Determine the (x, y) coordinate at the center of the cell enclosing the given text.  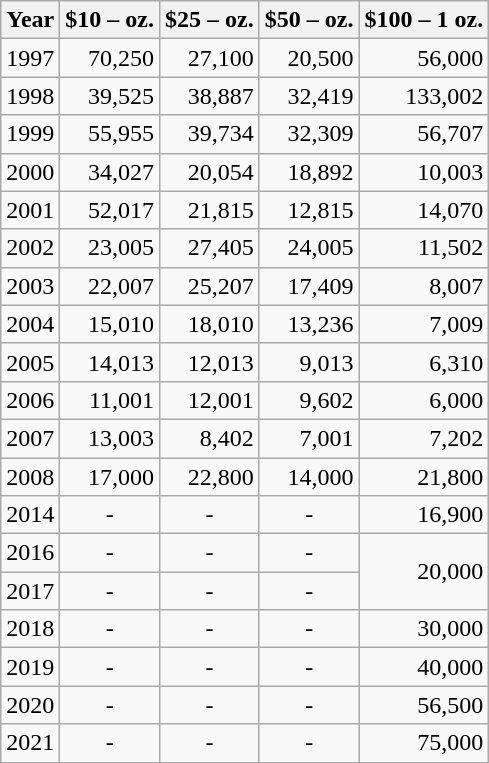
23,005 (110, 248)
18,010 (210, 324)
32,419 (309, 96)
133,002 (424, 96)
2016 (30, 553)
6,310 (424, 362)
56,500 (424, 705)
16,900 (424, 515)
2007 (30, 438)
12,001 (210, 400)
13,236 (309, 324)
14,013 (110, 362)
2017 (30, 591)
8,402 (210, 438)
7,009 (424, 324)
2001 (30, 210)
12,815 (309, 210)
20,500 (309, 58)
$50 – oz. (309, 20)
39,734 (210, 134)
11,001 (110, 400)
2020 (30, 705)
$100 – 1 oz. (424, 20)
27,100 (210, 58)
30,000 (424, 629)
34,027 (110, 172)
20,000 (424, 572)
6,000 (424, 400)
2000 (30, 172)
52,017 (110, 210)
11,502 (424, 248)
2003 (30, 286)
2005 (30, 362)
70,250 (110, 58)
56,000 (424, 58)
Year (30, 20)
2018 (30, 629)
2019 (30, 667)
55,955 (110, 134)
$25 – oz. (210, 20)
9,602 (309, 400)
10,003 (424, 172)
21,800 (424, 477)
12,013 (210, 362)
39,525 (110, 96)
2008 (30, 477)
38,887 (210, 96)
14,000 (309, 477)
$10 – oz. (110, 20)
8,007 (424, 286)
18,892 (309, 172)
13,003 (110, 438)
14,070 (424, 210)
1998 (30, 96)
25,207 (210, 286)
2002 (30, 248)
32,309 (309, 134)
22,800 (210, 477)
56,707 (424, 134)
9,013 (309, 362)
40,000 (424, 667)
17,409 (309, 286)
2014 (30, 515)
7,001 (309, 438)
1997 (30, 58)
17,000 (110, 477)
2006 (30, 400)
27,405 (210, 248)
15,010 (110, 324)
20,054 (210, 172)
1999 (30, 134)
7,202 (424, 438)
22,007 (110, 286)
2021 (30, 743)
75,000 (424, 743)
21,815 (210, 210)
2004 (30, 324)
24,005 (309, 248)
